For the text-containing cell, return its midpoint in [X, Y] coordinate format. 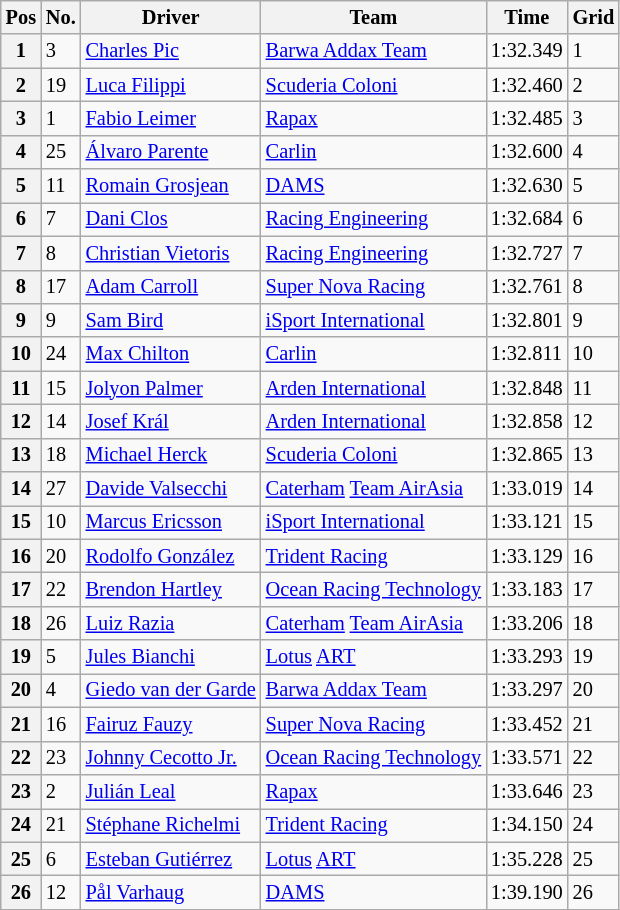
Christian Vietoris [171, 253]
1:33.019 [527, 489]
Dani Clos [171, 219]
Brendon Hartley [171, 589]
Julián Leal [171, 791]
1:32.600 [527, 152]
Esteban Gutiérrez [171, 859]
1:35.228 [527, 859]
1:32.811 [527, 354]
Jules Bianchi [171, 657]
1:32.630 [527, 186]
1:32.460 [527, 85]
Johnny Cecotto Jr. [171, 758]
Giedo van der Garde [171, 690]
No. [61, 17]
1:33.183 [527, 589]
Davide Valsecchi [171, 489]
1:32.684 [527, 219]
Fairuz Fauzy [171, 724]
Michael Herck [171, 455]
1:33.206 [527, 623]
1:39.190 [527, 892]
Rodolfo González [171, 556]
1:33.129 [527, 556]
1:32.761 [527, 287]
Time [527, 17]
Josef Král [171, 421]
1:32.727 [527, 253]
27 [61, 489]
1:32.858 [527, 421]
Luca Filippi [171, 85]
1:34.150 [527, 825]
Adam Carroll [171, 287]
1:33.646 [527, 791]
Charles Pic [171, 51]
Marcus Ericsson [171, 522]
Team [374, 17]
1:32.801 [527, 320]
1:32.349 [527, 51]
Álvaro Parente [171, 152]
Stéphane Richelmi [171, 825]
Max Chilton [171, 354]
1:32.848 [527, 388]
Grid [594, 17]
1:33.297 [527, 690]
Jolyon Palmer [171, 388]
Fabio Leimer [171, 118]
Sam Bird [171, 320]
1:33.293 [527, 657]
1:33.452 [527, 724]
Pål Varhaug [171, 892]
Pos [21, 17]
1:33.121 [527, 522]
Luiz Razia [171, 623]
Romain Grosjean [171, 186]
1:33.571 [527, 758]
1:32.865 [527, 455]
1:32.485 [527, 118]
Driver [171, 17]
